Locate the cell with the specified text and output its [X, Y] center coordinate. 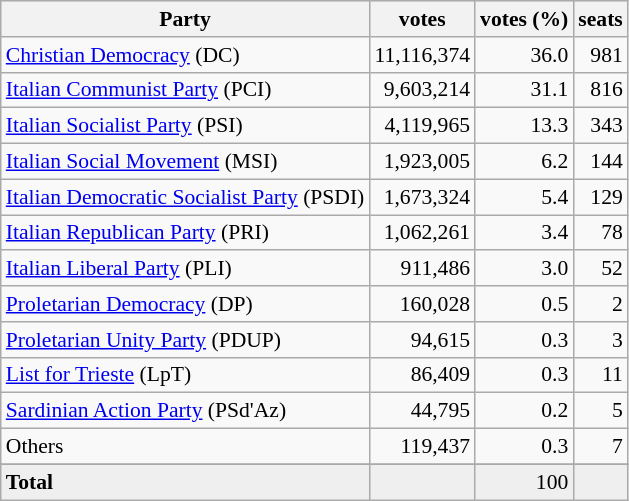
44,795 [422, 411]
1,923,005 [422, 162]
2 [600, 304]
1,062,261 [422, 233]
129 [600, 197]
seats [600, 19]
Others [186, 447]
5.4 [524, 197]
Italian Liberal Party (PLI) [186, 269]
3.0 [524, 269]
Italian Communist Party (PCI) [186, 90]
6.2 [524, 162]
List for Trieste (LpT) [186, 375]
9,603,214 [422, 90]
Sardinian Action Party (PSd'Az) [186, 411]
3 [600, 340]
160,028 [422, 304]
votes (%) [524, 19]
5 [600, 411]
816 [600, 90]
981 [600, 55]
94,615 [422, 340]
7 [600, 447]
Italian Democratic Socialist Party (PSDI) [186, 197]
144 [600, 162]
Proletarian Unity Party (PDUP) [186, 340]
0.2 [524, 411]
11,116,374 [422, 55]
343 [600, 126]
4,119,965 [422, 126]
Italian Republican Party (PRI) [186, 233]
Proletarian Democracy (DP) [186, 304]
Party [186, 19]
52 [600, 269]
911,486 [422, 269]
0.5 [524, 304]
Christian Democracy (DC) [186, 55]
13.3 [524, 126]
119,437 [422, 447]
78 [600, 233]
86,409 [422, 375]
100 [524, 482]
36.0 [524, 55]
3.4 [524, 233]
31.1 [524, 90]
Italian Socialist Party (PSI) [186, 126]
votes [422, 19]
11 [600, 375]
Total [186, 482]
1,673,324 [422, 197]
Italian Social Movement (MSI) [186, 162]
